Extract the [x, y] coordinate from the center of the cell holding the provided text.  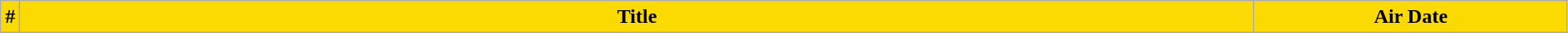
Title [637, 17]
# [10, 17]
Air Date [1410, 17]
